Search for the cell housing the specified text and yield its [x, y] center coordinate. 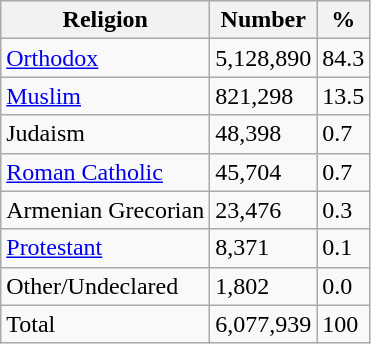
Religion [106, 20]
Judaism [106, 134]
6,077,939 [264, 324]
821,298 [264, 96]
0.0 [344, 286]
0.3 [344, 210]
Other/Undeclared [106, 286]
1,802 [264, 286]
Total [106, 324]
Muslim [106, 96]
Orthodox [106, 58]
8,371 [264, 248]
100 [344, 324]
Roman Catholic [106, 172]
45,704 [264, 172]
23,476 [264, 210]
% [344, 20]
0.1 [344, 248]
Armenian Grecorian [106, 210]
Number [264, 20]
5,128,890 [264, 58]
48,398 [264, 134]
Protestant [106, 248]
84.3 [344, 58]
13.5 [344, 96]
